Search for the cell housing the specified text and yield its (x, y) center coordinate. 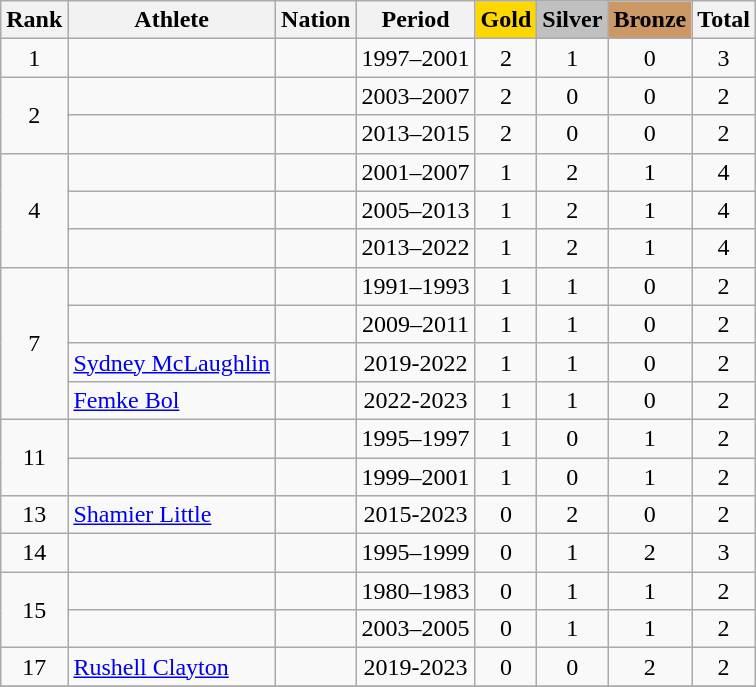
Bronze (650, 20)
Sydney McLaughlin (172, 362)
1997–2001 (416, 58)
2003–2007 (416, 96)
2015-2023 (416, 515)
Nation (316, 20)
15 (34, 610)
Rushell Clayton (172, 667)
Athlete (172, 20)
14 (34, 553)
1995–1999 (416, 553)
2019-2023 (416, 667)
2013–2022 (416, 248)
17 (34, 667)
1995–1997 (416, 438)
1980–1983 (416, 591)
Silver (572, 20)
2019-2022 (416, 362)
11 (34, 457)
Period (416, 20)
Total (724, 20)
Shamier Little (172, 515)
2009–2011 (416, 324)
7 (34, 343)
Rank (34, 20)
1999–2001 (416, 477)
2005–2013 (416, 210)
Gold (506, 20)
1991–1993 (416, 286)
13 (34, 515)
2022-2023 (416, 400)
Femke Bol (172, 400)
2013–2015 (416, 134)
2001–2007 (416, 172)
2003–2005 (416, 629)
